From the cell containing the given text, extract its center point as (X, Y) coordinate. 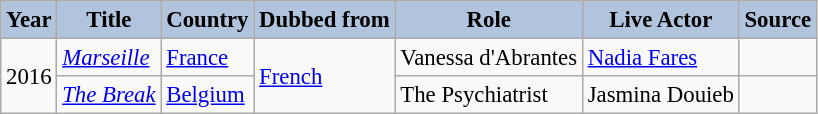
Source (778, 20)
French (324, 76)
Live Actor (660, 20)
Year (29, 20)
The Break (109, 95)
Vanessa d'Abrantes (488, 58)
The Psychiatrist (488, 95)
Title (109, 20)
2016 (29, 76)
Country (208, 20)
Belgium (208, 95)
Role (488, 20)
Jasmina Douieb (660, 95)
France (208, 58)
Dubbed from (324, 20)
Nadia Fares (660, 58)
Marseille (109, 58)
